Search for the cell housing the specified text and yield its (x, y) center coordinate. 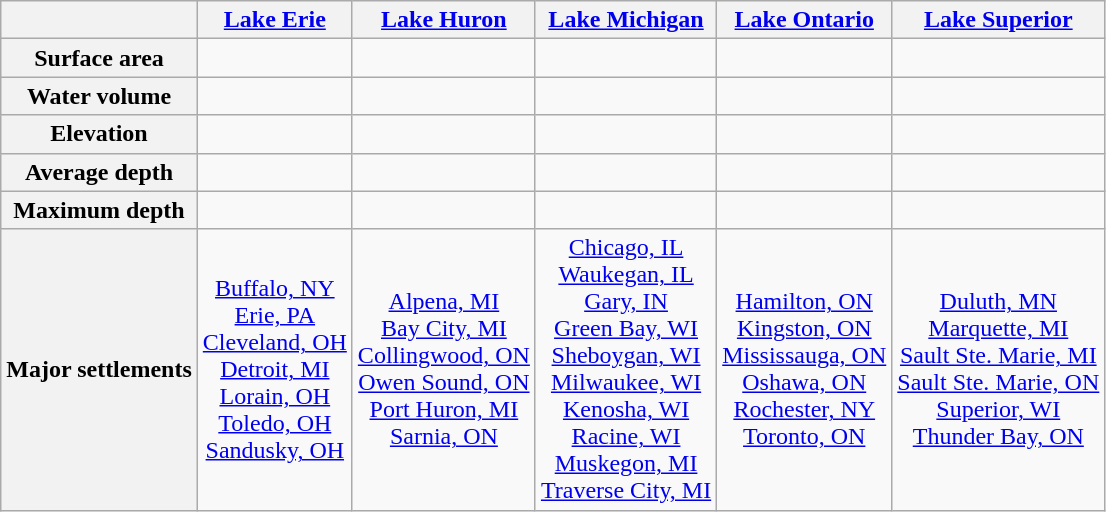
Lake Ontario (804, 20)
Lake Michigan (626, 20)
Lake Huron (444, 20)
Alpena, MIBay City, MICollingwood, ONOwen Sound, ONPort Huron, MISarnia, ON (444, 370)
Hamilton, ONKingston, ONMississauga, ONOshawa, ONRochester, NYToronto, ON (804, 370)
Average depth (100, 172)
Water volume (100, 96)
Chicago, ILWaukegan, ILGary, INGreen Bay, WISheboygan, WIMilwaukee, WIKenosha, WIRacine, WIMuskegon, MITraverse City, MI (626, 370)
Surface area (100, 58)
Duluth, MNMarquette, MISault Ste. Marie, MISault Ste. Marie, ONSuperior, WIThunder Bay, ON (998, 370)
Buffalo, NYErie, PACleveland, OHDetroit, MILorain, OHToledo, OHSandusky, OH (274, 370)
Lake Superior (998, 20)
Lake Erie (274, 20)
Major settlements (100, 370)
Elevation (100, 134)
Maximum depth (100, 210)
